Return the [X, Y] coordinate for the center point of the cell that contains the specified text.  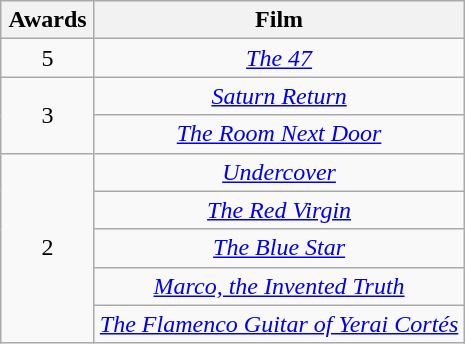
Saturn Return [279, 96]
The Flamenco Guitar of Yerai Cortés [279, 324]
2 [48, 248]
Marco, the Invented Truth [279, 286]
The 47 [279, 58]
3 [48, 115]
The Room Next Door [279, 134]
The Red Virgin [279, 210]
Film [279, 20]
Awards [48, 20]
Undercover [279, 172]
5 [48, 58]
The Blue Star [279, 248]
